Identify which cell holds the provided text, then report its (x, y) central coordinate. 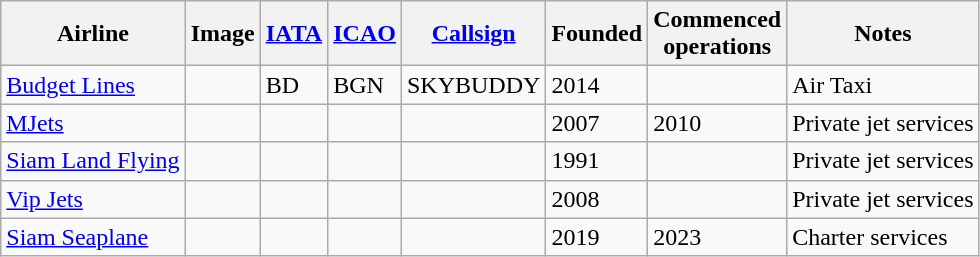
2019 (597, 237)
Callsign (473, 34)
BGN (365, 85)
2007 (597, 123)
BD (294, 85)
Air Taxi (883, 85)
Notes (883, 34)
MJets (93, 123)
Airline (93, 34)
2010 (718, 123)
Founded (597, 34)
Vip Jets (93, 199)
Budget Lines (93, 85)
1991 (597, 161)
2014 (597, 85)
SKYBUDDY (473, 85)
IATA (294, 34)
ICAO (365, 34)
Siam Land Flying (93, 161)
Image (222, 34)
Siam Seaplane (93, 237)
Charter services (883, 237)
2008 (597, 199)
Commencedoperations (718, 34)
2023 (718, 237)
